Pinpoint the cell where the given text exists, returning its [x, y] midpoint coordinate. 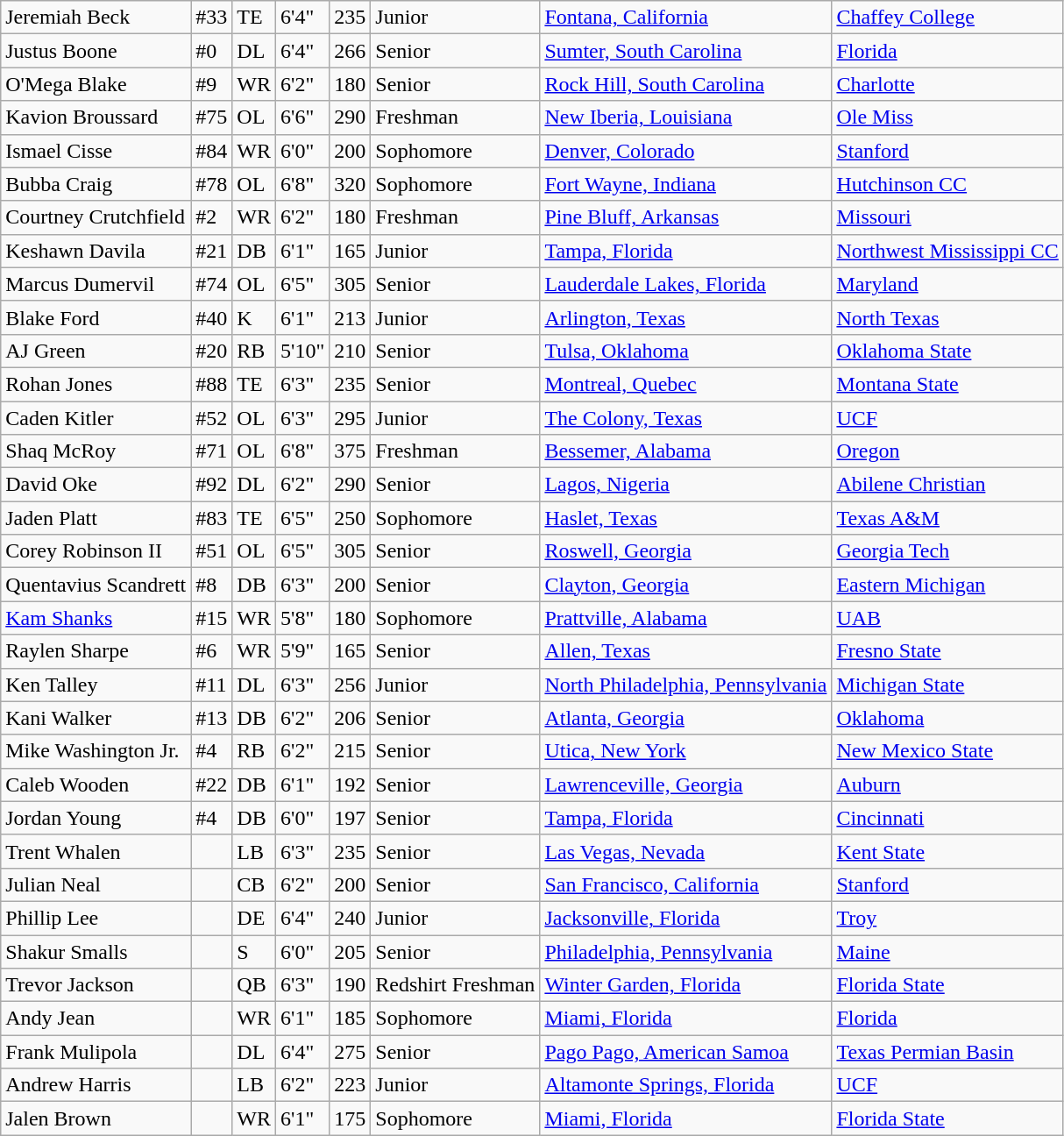
Blake Ford [96, 317]
QB [254, 985]
Pine Bluff, Arkansas [685, 217]
Georgia Tech [947, 551]
205 [351, 951]
Trevor Jackson [96, 985]
San Francisco, California [685, 884]
New Mexico State [947, 751]
Phillip Lee [96, 918]
295 [351, 418]
192 [351, 785]
Jacksonville, Florida [685, 918]
266 [351, 51]
Maine [947, 951]
Michigan State [947, 685]
Montana State [947, 384]
#71 [212, 451]
#52 [212, 418]
Lauderdale Lakes, Florida [685, 284]
Haslet, Texas [685, 518]
#21 [212, 251]
5'9" [303, 651]
Montreal, Quebec [685, 384]
#74 [212, 284]
Julian Neal [96, 884]
Allen, Texas [685, 651]
175 [351, 1118]
#83 [212, 518]
Prattville, Alabama [685, 618]
#51 [212, 551]
320 [351, 184]
#15 [212, 618]
Courtney Crutchfield [96, 217]
Bubba Craig [96, 184]
Utica, New York [685, 751]
Marcus Dumervil [96, 284]
Pago Pago, American Samoa [685, 1052]
CB [254, 884]
Redshirt Freshman [456, 985]
Ken Talley [96, 685]
206 [351, 718]
Sumter, South Carolina [685, 51]
#8 [212, 585]
190 [351, 985]
Ismael Cisse [96, 151]
Troy [947, 918]
Corey Robinson II [96, 551]
Oregon [947, 451]
Eastern Michigan [947, 585]
Bessemer, Alabama [685, 451]
Tulsa, Oklahoma [685, 351]
Rohan Jones [96, 384]
Caden Kitler [96, 418]
Northwest Mississippi CC [947, 251]
The Colony, Texas [685, 418]
Justus Boone [96, 51]
Hutchinson CC [947, 184]
213 [351, 317]
DE [254, 918]
197 [351, 818]
Andrew Harris [96, 1085]
Ole Miss [947, 117]
240 [351, 918]
#40 [212, 317]
6'6" [303, 117]
Trent Whalen [96, 851]
#13 [212, 718]
#2 [212, 217]
Kent State [947, 851]
Rock Hill, South Carolina [685, 84]
Roswell, Georgia [685, 551]
Cincinnati [947, 818]
Fresno State [947, 651]
Maryland [947, 284]
#92 [212, 485]
O'Mega Blake [96, 84]
#78 [212, 184]
Winter Garden, Florida [685, 985]
Caleb Wooden [96, 785]
AJ Green [96, 351]
Shakur Smalls [96, 951]
210 [351, 351]
Keshawn Davila [96, 251]
Las Vegas, Nevada [685, 851]
Altamonte Springs, Florida [685, 1085]
Kani Walker [96, 718]
Atlanta, Georgia [685, 718]
5'10" [303, 351]
185 [351, 1019]
Kam Shanks [96, 618]
#0 [212, 51]
#11 [212, 685]
UAB [947, 618]
#6 [212, 651]
Jalen Brown [96, 1118]
Jeremiah Beck [96, 18]
Oklahoma [947, 718]
223 [351, 1085]
375 [351, 451]
Frank Mulipola [96, 1052]
Fort Wayne, Indiana [685, 184]
Mike Washington Jr. [96, 751]
Chaffey College [947, 18]
#22 [212, 785]
Jaden Platt [96, 518]
#84 [212, 151]
250 [351, 518]
Clayton, Georgia [685, 585]
Missouri [947, 217]
#20 [212, 351]
Kavion Broussard [96, 117]
New Iberia, Louisiana [685, 117]
256 [351, 685]
#75 [212, 117]
North Texas [947, 317]
Texas A&M [947, 518]
David Oke [96, 485]
K [254, 317]
Denver, Colorado [685, 151]
Quentavius Scandrett [96, 585]
Philadelphia, Pennsylvania [685, 951]
#88 [212, 384]
Raylen Sharpe [96, 651]
275 [351, 1052]
Shaq McRoy [96, 451]
#33 [212, 18]
5'8" [303, 618]
Charlotte [947, 84]
Andy Jean [96, 1019]
North Philadelphia, Pennsylvania [685, 685]
Oklahoma State [947, 351]
Abilene Christian [947, 485]
Jordan Young [96, 818]
Lagos, Nigeria [685, 485]
Lawrenceville, Georgia [685, 785]
S [254, 951]
#9 [212, 84]
Auburn [947, 785]
Fontana, California [685, 18]
215 [351, 751]
Texas Permian Basin [947, 1052]
Arlington, Texas [685, 317]
